Output the [X, Y] coordinate of the center of the cell containing the given text.  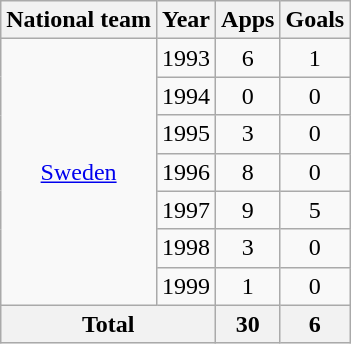
1998 [186, 248]
1993 [186, 58]
5 [315, 210]
1995 [186, 134]
Apps [248, 20]
8 [248, 172]
1994 [186, 96]
Total [108, 324]
1996 [186, 172]
National team [79, 20]
1999 [186, 286]
Sweden [79, 172]
Goals [315, 20]
Year [186, 20]
9 [248, 210]
30 [248, 324]
1997 [186, 210]
